Detect which cell encompasses the target text, then output its [x, y] center coordinate. 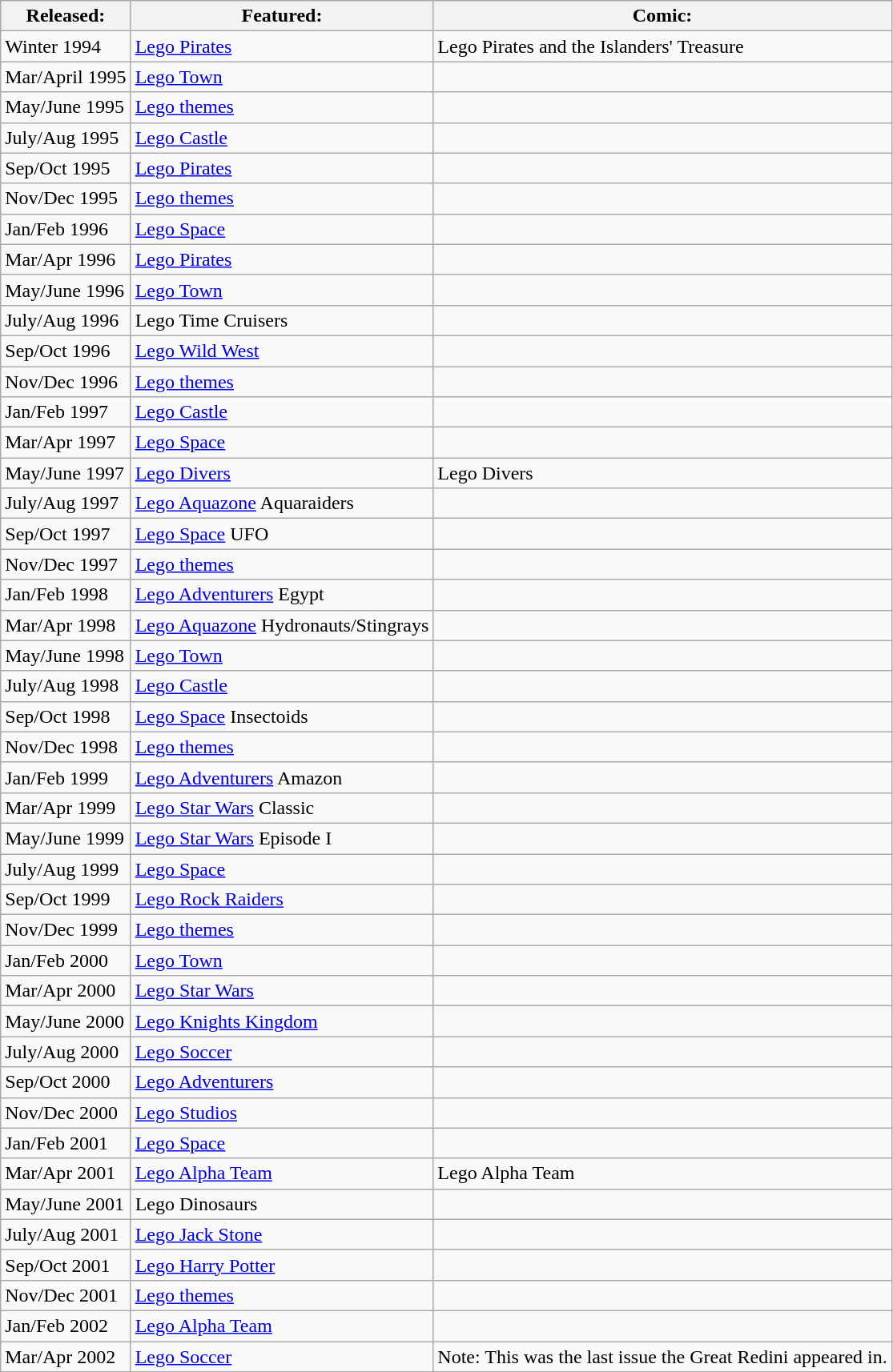
May/June 2001 [66, 1204]
July/Aug 2001 [66, 1234]
Nov/Dec 1997 [66, 564]
Lego Knights Kingdom [282, 1021]
Lego Adventurers [282, 1082]
July/Aug 2000 [66, 1052]
Note: This was the last issue the Great Redini appeared in. [662, 1357]
Lego Star Wars [282, 991]
Released: [66, 16]
Nov/Dec 1998 [66, 747]
Nov/Dec 2000 [66, 1113]
Lego Studios [282, 1113]
Lego Space Insectoids [282, 716]
Sep/Oct 1998 [66, 716]
May/June 1999 [66, 838]
Sep/Oct 1997 [66, 534]
Featured: [282, 16]
May/June 2000 [66, 1021]
Mar/Apr 2000 [66, 991]
Jan/Feb 2002 [66, 1326]
Sep/Oct 1996 [66, 351]
Lego Aquazone Aquaraiders [282, 503]
Jan/Feb 1996 [66, 229]
July/Aug 1995 [66, 138]
May/June 1995 [66, 107]
Lego Dinosaurs [282, 1204]
Nov/Dec 1999 [66, 930]
Sep/Oct 1999 [66, 900]
Mar/Apr 2002 [66, 1357]
Lego Space UFO [282, 534]
Sep/Oct 1995 [66, 168]
Lego Adventurers Egypt [282, 595]
Lego Star Wars Episode I [282, 838]
July/Aug 1997 [66, 503]
July/Aug 1998 [66, 686]
Lego Jack Stone [282, 1234]
Mar/Apr 2001 [66, 1173]
Lego Aquazone Hydronauts/Stingrays [282, 625]
Comic: [662, 16]
Lego Harry Potter [282, 1265]
Lego Pirates and the Islanders' Treasure [662, 46]
Jan/Feb 1997 [66, 412]
Jan/Feb 2000 [66, 961]
Nov/Dec 2001 [66, 1295]
May/June 1996 [66, 290]
Lego Rock Raiders [282, 900]
Jan/Feb 2001 [66, 1143]
Sep/Oct 2000 [66, 1082]
Mar/Apr 1999 [66, 808]
Mar/Apr 1997 [66, 443]
Lego Adventurers Amazon [282, 777]
Lego Time Cruisers [282, 320]
Lego Star Wars Classic [282, 808]
Mar/April 1995 [66, 77]
May/June 1997 [66, 473]
Mar/Apr 1998 [66, 625]
Nov/Dec 1995 [66, 199]
Jan/Feb 1999 [66, 777]
Winter 1994 [66, 46]
Lego Wild West [282, 351]
July/Aug 1996 [66, 320]
Mar/Apr 1996 [66, 259]
Jan/Feb 1998 [66, 595]
July/Aug 1999 [66, 869]
Nov/Dec 1996 [66, 382]
May/June 1998 [66, 656]
Sep/Oct 2001 [66, 1265]
